Pinpoint the cell where the given text exists, returning its (X, Y) midpoint coordinate. 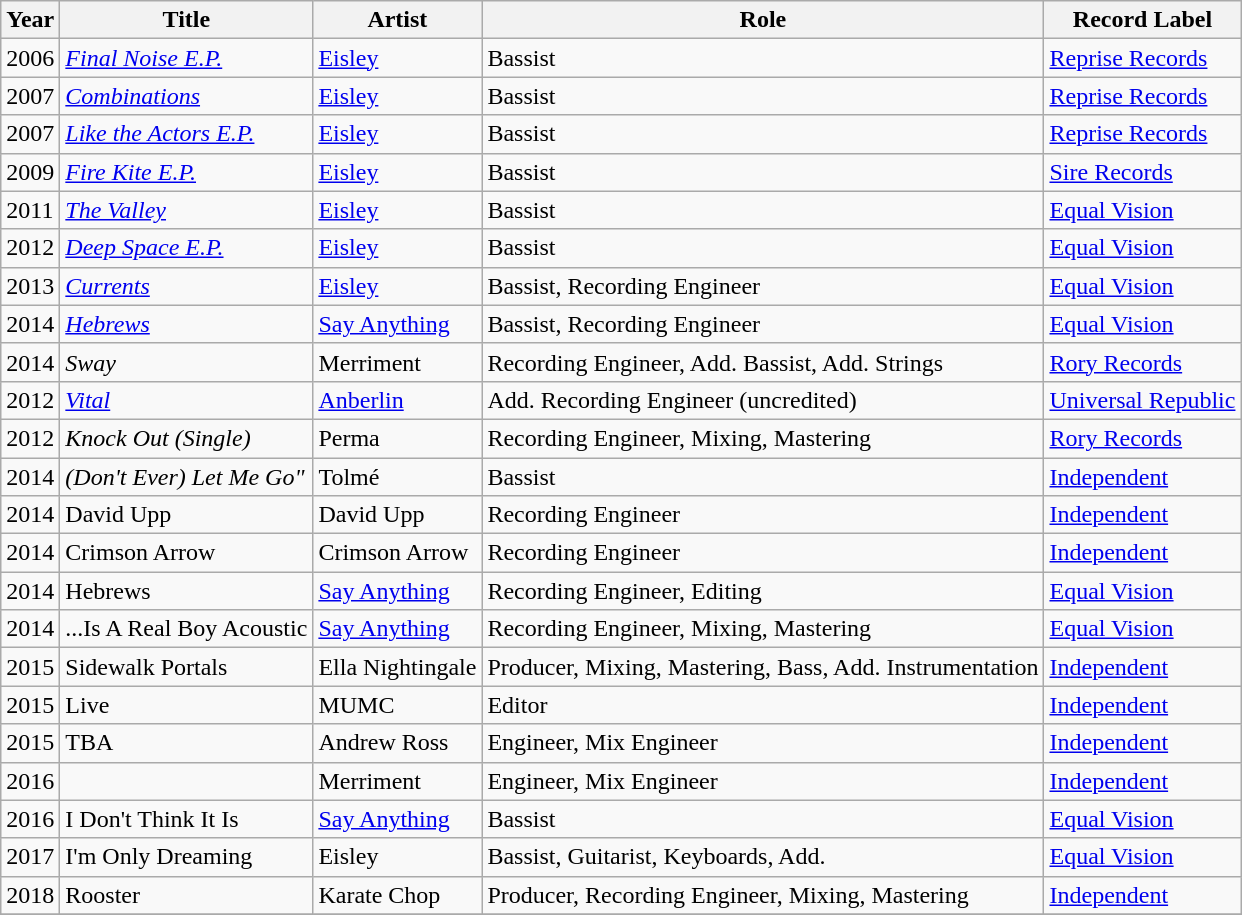
Deep Space E.P. (186, 248)
2006 (30, 58)
Andrew Ross (398, 743)
Sidewalk Portals (186, 667)
Recording Engineer, Editing (763, 591)
TBA (186, 743)
Title (186, 20)
Combinations (186, 96)
2017 (30, 857)
Anberlin (398, 400)
Universal Republic (1142, 400)
Like the Actors E.P. (186, 134)
Ella Nightingale (398, 667)
Year (30, 20)
Live (186, 705)
Bassist, Guitarist, Keyboards, Add. (763, 857)
Producer, Mixing, Mastering, Bass, Add. Instrumentation (763, 667)
The Valley (186, 210)
Final Noise E.P. (186, 58)
Fire Kite E.P. (186, 172)
Perma (398, 438)
Currents (186, 286)
Tolmé (398, 477)
Sire Records (1142, 172)
Recording Engineer, Add. Bassist, Add. Strings (763, 362)
Sway (186, 362)
...Is A Real Boy Acoustic (186, 629)
2018 (30, 895)
Karate Chop (398, 895)
Artist (398, 20)
Rooster (186, 895)
MUMC (398, 705)
Vital (186, 400)
2009 (30, 172)
Knock Out (Single) (186, 438)
Role (763, 20)
(Don't Ever) Let Me Go" (186, 477)
2013 (30, 286)
I Don't Think It Is (186, 819)
Editor (763, 705)
Producer, Recording Engineer, Mixing, Mastering (763, 895)
I'm Only Dreaming (186, 857)
2011 (30, 210)
Record Label (1142, 20)
Add. Recording Engineer (uncredited) (763, 400)
